Provide the [X, Y] coordinate of the cell's center where the given text is located.  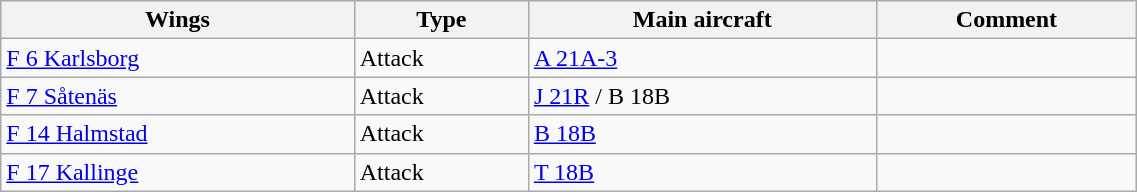
Type [441, 20]
Comment [1006, 20]
Main aircraft [702, 20]
F 7 Såtenäs [178, 96]
F 6 Karlsborg [178, 58]
F 17 Kallinge [178, 172]
A 21A-3 [702, 58]
F 14 Halmstad [178, 134]
J 21R / B 18B [702, 96]
T 18B [702, 172]
B 18B [702, 134]
Wings [178, 20]
